Extract the (X, Y) coordinate from the center of the cell holding the provided text.  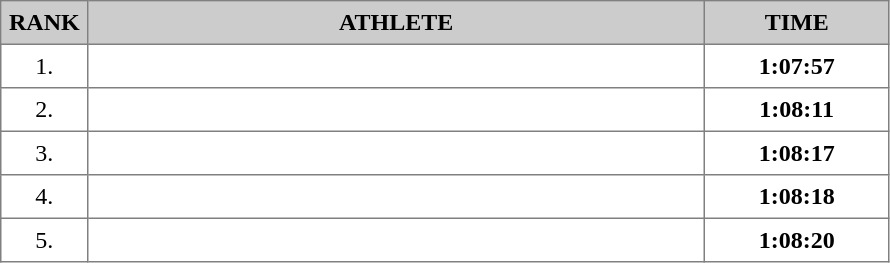
1:08:17 (796, 153)
1:08:20 (796, 240)
TIME (796, 23)
RANK (44, 23)
ATHLETE (396, 23)
3. (44, 153)
4. (44, 197)
5. (44, 240)
1. (44, 66)
2. (44, 110)
1:08:11 (796, 110)
1:08:18 (796, 197)
1:07:57 (796, 66)
